Determine the (x, y) coordinate at the center of the cell enclosing the given text.  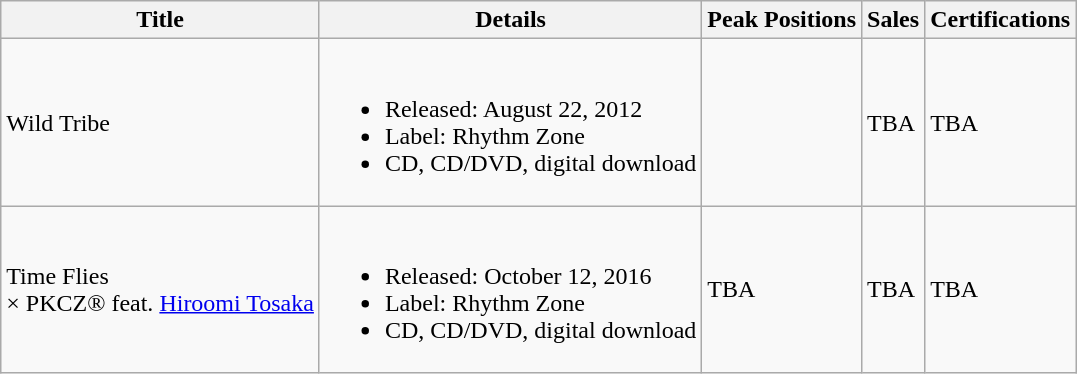
Time Flies× PKCZ® feat. Hiroomi Tosaka (160, 290)
Released: August 22, 2012Label: Rhythm ZoneCD, CD/DVD, digital download (510, 122)
Sales (894, 20)
Details (510, 20)
Wild Tribe (160, 122)
Peak Positions (782, 20)
Certifications (1000, 20)
Title (160, 20)
Released: October 12, 2016Label: Rhythm ZoneCD, CD/DVD, digital download (510, 290)
